Find where the given text appears and provide that cell's center as [X, Y] coordinate. 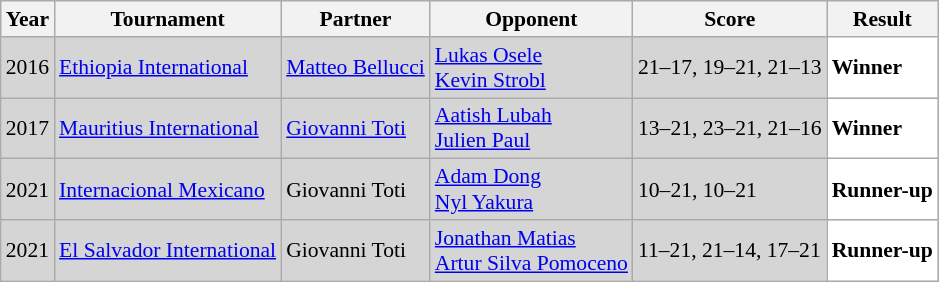
13–21, 23–21, 21–16 [730, 128]
Opponent [532, 19]
Result [882, 19]
Aatish Lubah Julien Paul [532, 128]
2016 [28, 68]
Mauritius International [168, 128]
Score [730, 19]
Jonathan Matias Artur Silva Pomoceno [532, 250]
2017 [28, 128]
21–17, 19–21, 21–13 [730, 68]
Tournament [168, 19]
Internacional Mexicano [168, 190]
Adam Dong Nyl Yakura [532, 190]
Lukas Osele Kevin Strobl [532, 68]
Matteo Bellucci [356, 68]
11–21, 21–14, 17–21 [730, 250]
El Salvador International [168, 250]
10–21, 10–21 [730, 190]
Ethiopia International [168, 68]
Partner [356, 19]
Year [28, 19]
